Extract the [X, Y] coordinate from the center of the cell holding the provided text.  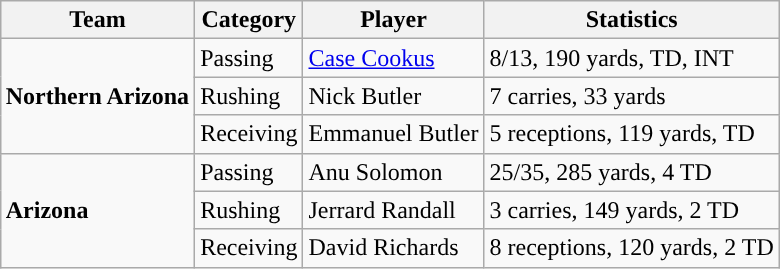
7 carries, 33 yards [632, 96]
Team [97, 20]
Category [249, 20]
Statistics [632, 20]
Nick Butler [394, 96]
25/35, 285 yards, 4 TD [632, 172]
Anu Solomon [394, 172]
David Richards [394, 248]
Jerrard Randall [394, 210]
Arizona [97, 210]
Northern Arizona [97, 96]
Case Cookus [394, 58]
5 receptions, 119 yards, TD [632, 134]
8 receptions, 120 yards, 2 TD [632, 248]
Player [394, 20]
3 carries, 149 yards, 2 TD [632, 210]
Emmanuel Butler [394, 134]
8/13, 190 yards, TD, INT [632, 58]
